Detect which cell encompasses the target text, then output its (x, y) center coordinate. 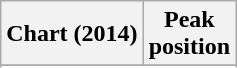
Peak position (189, 34)
Chart (2014) (72, 34)
